Provide the (x, y) coordinate of the cell's center where the given text is located.  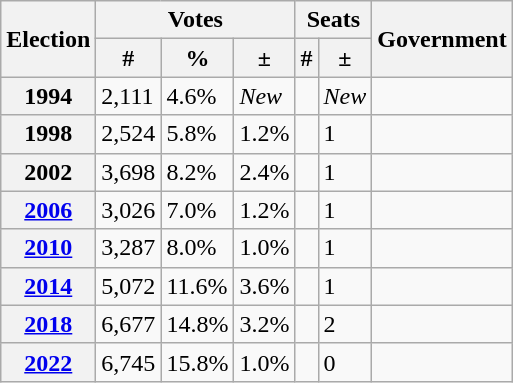
6,677 (128, 324)
2022 (48, 362)
2014 (48, 286)
3,287 (128, 248)
3,698 (128, 172)
Seats (334, 20)
14.8% (198, 324)
2010 (48, 248)
3.6% (264, 286)
2006 (48, 210)
7.0% (198, 210)
8.0% (198, 248)
5,072 (128, 286)
2,524 (128, 134)
% (198, 58)
2,111 (128, 96)
Votes (196, 20)
2.4% (264, 172)
0 (345, 362)
3.2% (264, 324)
5.8% (198, 134)
3,026 (128, 210)
8.2% (198, 172)
Government (442, 39)
1994 (48, 96)
6,745 (128, 362)
1998 (48, 134)
11.6% (198, 286)
2 (345, 324)
4.6% (198, 96)
2002 (48, 172)
2018 (48, 324)
Election (48, 39)
15.8% (198, 362)
